Locate the cell with the specified text and output its [x, y] center coordinate. 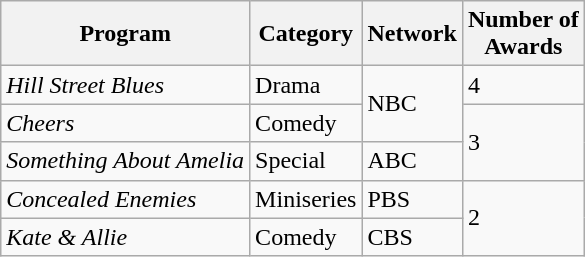
3 [523, 142]
Drama [306, 85]
NBC [412, 104]
Category [306, 34]
ABC [412, 161]
Kate & Allie [126, 237]
Network [412, 34]
Cheers [126, 123]
Hill Street Blues [126, 85]
CBS [412, 237]
Program [126, 34]
PBS [412, 199]
Special [306, 161]
4 [523, 85]
Concealed Enemies [126, 199]
Something About Amelia [126, 161]
2 [523, 218]
Number ofAwards [523, 34]
Miniseries [306, 199]
